Capture the cell that displays the provided text and extract its (X, Y) central coordinate. 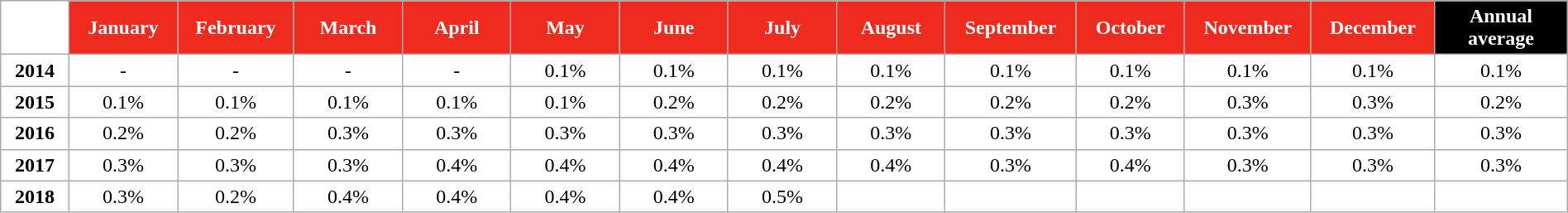
2017 (35, 165)
May (566, 28)
January (122, 28)
November (1247, 28)
2015 (35, 102)
2014 (35, 70)
September (1011, 28)
2018 (35, 196)
2016 (35, 133)
Annual average (1502, 28)
October (1130, 28)
December (1373, 28)
July (782, 28)
August (892, 28)
February (237, 28)
June (673, 28)
March (347, 28)
0.5% (782, 196)
April (457, 28)
